Find where the given text appears and provide that cell's center as (X, Y) coordinate. 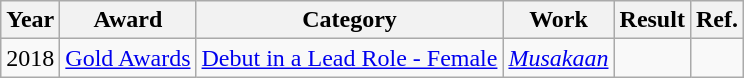
2018 (30, 58)
Award (128, 20)
Musakaan (558, 58)
Ref. (716, 20)
Work (558, 20)
Gold Awards (128, 58)
Debut in a Lead Role - Female (350, 58)
Result (652, 20)
Category (350, 20)
Year (30, 20)
